Identify which cell holds the provided text, then report its [x, y] central coordinate. 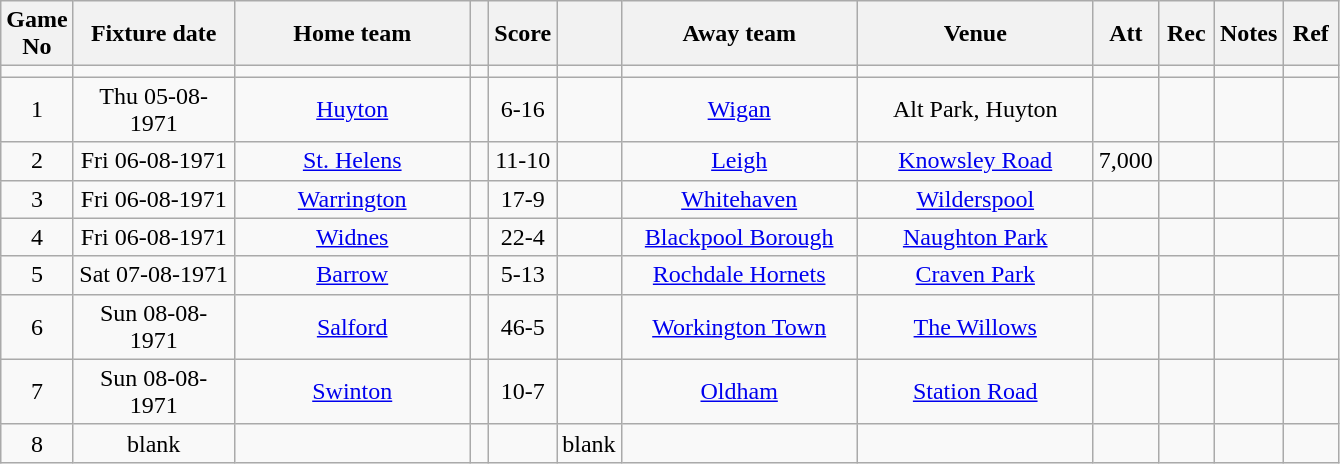
8 [37, 443]
11-10 [523, 161]
Oldham [739, 392]
Knowsley Road [975, 161]
Workington Town [739, 326]
Warrington [352, 199]
St. Helens [352, 161]
Rochdale Hornets [739, 275]
Sat 07-08-1971 [154, 275]
5-13 [523, 275]
Rec [1186, 34]
Blackpool Borough [739, 237]
Wilderspool [975, 199]
7,000 [1126, 161]
1 [37, 110]
6 [37, 326]
Thu 05-08-1971 [154, 110]
Away team [739, 34]
Swinton [352, 392]
Whitehaven [739, 199]
Barrow [352, 275]
Station Road [975, 392]
Widnes [352, 237]
Naughton Park [975, 237]
3 [37, 199]
4 [37, 237]
10-7 [523, 392]
Wigan [739, 110]
17-9 [523, 199]
7 [37, 392]
Fixture date [154, 34]
5 [37, 275]
6-16 [523, 110]
Huyton [352, 110]
2 [37, 161]
46-5 [523, 326]
The Willows [975, 326]
22-4 [523, 237]
Notes [1248, 34]
Alt Park, Huyton [975, 110]
Home team [352, 34]
Score [523, 34]
Venue [975, 34]
Salford [352, 326]
Game No [37, 34]
Leigh [739, 161]
Att [1126, 34]
Ref [1311, 34]
Craven Park [975, 275]
